From the cell containing the given text, extract its center point as (x, y) coordinate. 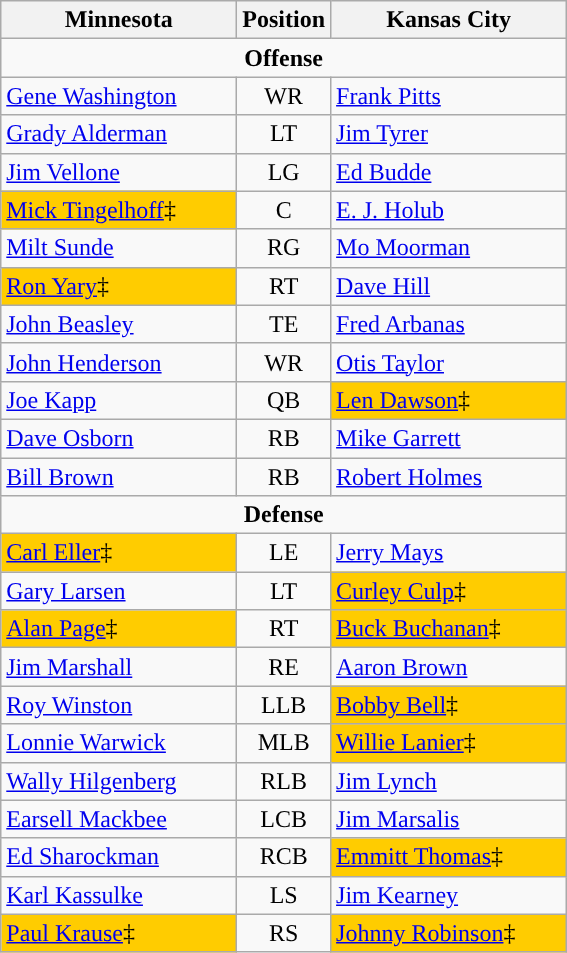
Joe Kapp (119, 400)
Jim Lynch (449, 781)
Mo Moorman (449, 248)
Johnny Robinson‡ (449, 933)
Jim Marshall (119, 667)
John Beasley (119, 324)
Kansas City (449, 20)
Dave Osborn (119, 438)
LE (284, 553)
Frank Pitts (449, 96)
Len Dawson‡ (449, 400)
Defense (284, 515)
Emmitt Thomas‡ (449, 857)
Jim Marsalis (449, 819)
Wally Hilgenberg (119, 781)
Ed Sharockman (119, 857)
Offense (284, 58)
Bill Brown (119, 477)
Aaron Brown (449, 667)
MLB (284, 743)
Roy Winston (119, 705)
Grady Alderman (119, 134)
RCB (284, 857)
Dave Hill (449, 286)
Bobby Bell‡ (449, 705)
RLB (284, 781)
Otis Taylor (449, 362)
Jim Vellone (119, 172)
Jerry Mays (449, 553)
Willie Lanier‡ (449, 743)
RE (284, 667)
Gene Washington (119, 96)
E. J. Holub (449, 210)
Buck Buchanan‡ (449, 629)
Curley Culp‡ (449, 591)
Fred Arbanas (449, 324)
LS (284, 895)
Lonnie Warwick (119, 743)
Mick Tingelhoff‡ (119, 210)
Jim Kearney (449, 895)
TE (284, 324)
Paul Krause‡ (119, 933)
Minnesota (119, 20)
Earsell Mackbee (119, 819)
RS (284, 933)
Ed Budde (449, 172)
Robert Holmes (449, 477)
LCB (284, 819)
Position (284, 20)
Milt Sunde (119, 248)
C (284, 210)
LLB (284, 705)
Gary Larsen (119, 591)
Alan Page‡ (119, 629)
RG (284, 248)
Carl Eller‡ (119, 553)
QB (284, 400)
Mike Garrett (449, 438)
Ron Yary‡ (119, 286)
Karl Kassulke (119, 895)
LG (284, 172)
John Henderson (119, 362)
Jim Tyrer (449, 134)
